Identify which cell holds the provided text, then report its [X, Y] central coordinate. 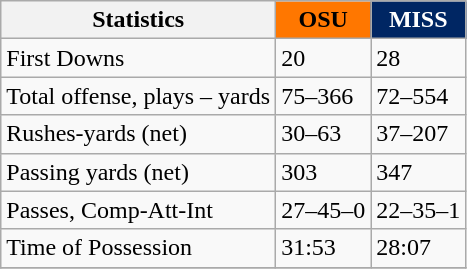
MISS [418, 20]
Passes, Comp-Att-Int [138, 210]
27–45–0 [324, 210]
72–554 [418, 96]
347 [418, 172]
Passing yards (net) [138, 172]
20 [324, 58]
Statistics [138, 20]
First Downs [138, 58]
22–35–1 [418, 210]
75–366 [324, 96]
30–63 [324, 134]
28 [418, 58]
303 [324, 172]
37–207 [418, 134]
Time of Possession [138, 248]
Total offense, plays – yards [138, 96]
Rushes-yards (net) [138, 134]
31:53 [324, 248]
28:07 [418, 248]
OSU [324, 20]
